Return [x, y] of the center of cell containing provided text 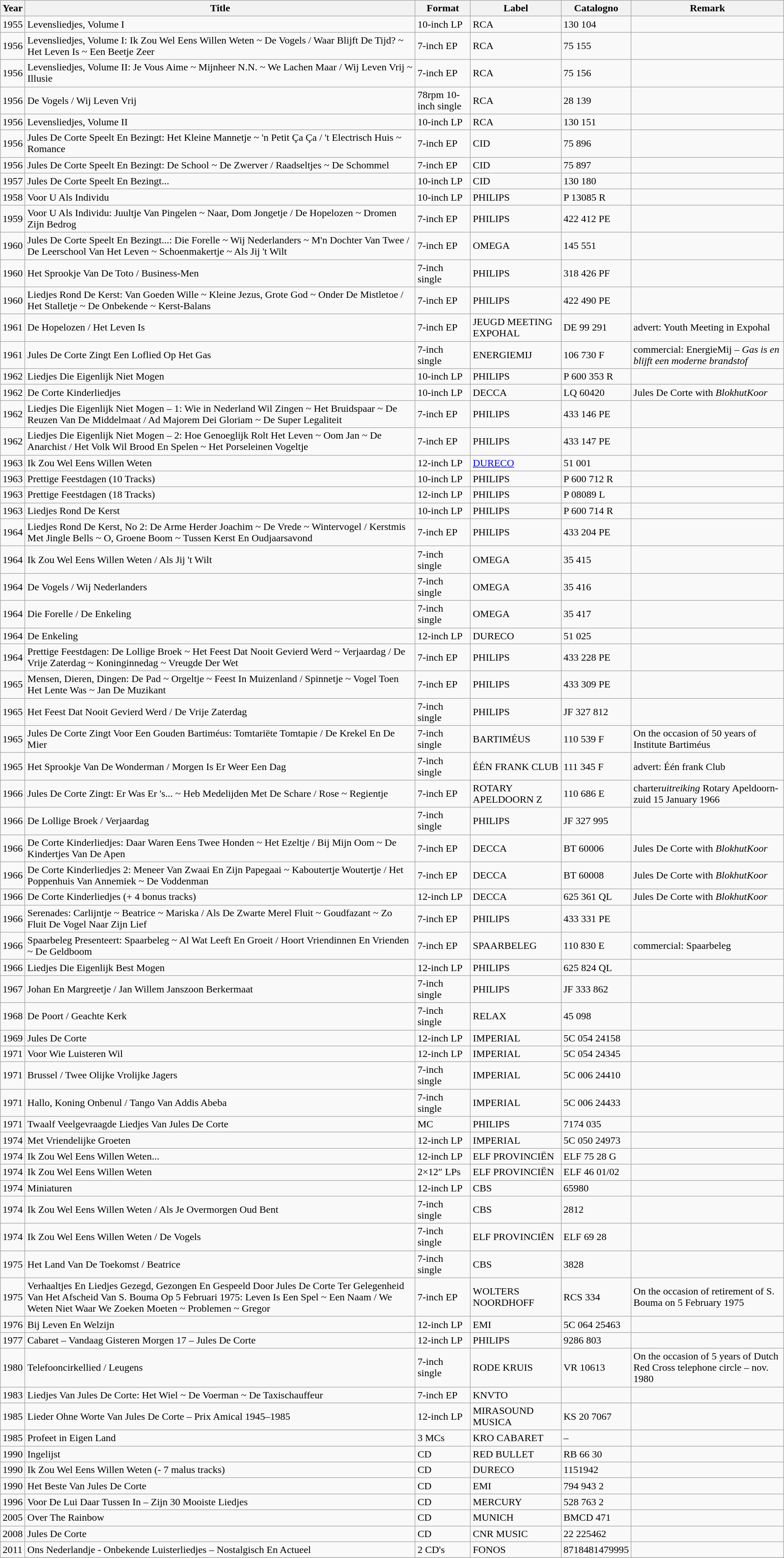
Ons Nederlandje - Onbekende Luisterliedjes – Nostalgisch En Actueel [220, 1550]
JF 333 862 [596, 989]
Het Sprookje Van De Toto / Business-Men [220, 273]
Twaalf Veelgevraagde Liedjes Van Jules De Corte [220, 1124]
Jules De Corte Zingt Een Loflied Op Het Gas [220, 355]
ELF 75 28 G [596, 1156]
51 025 [596, 636]
Serenades: Carlijntje ~ Beatrice ~ Mariska / Als De Zwarte Merel Fluit ~ Goudfazant ~ Zo Fluit De Vogel Naar Zijn Lief [220, 918]
433 146 PE [596, 414]
794 943 2 [596, 1486]
Het Land Van De Toekomst / Beatrice [220, 1264]
ELF 69 28 [596, 1237]
Voor U Als Individu: Juultje Van Pingelen ~ Naar, Dom Jongetje / De Hopelozen ~ Dromen Zijn Bedrog [220, 219]
advert: Youth Meeting in Expohal [707, 328]
318 426 PF [596, 273]
1968 [13, 1016]
3828 [596, 1264]
VR 10613 [596, 1367]
35 415 [596, 560]
8718481479995 [596, 1550]
Cabaret – Vandaag Gisteren Morgen 17 – Jules De Corte [220, 1340]
1983 [13, 1395]
Levensliedjes, Volume II [220, 122]
Liedjes Rond De Kerst [220, 511]
commercial: EnergieMij – Gas is en blijft een moderne brandstof [707, 355]
2 CD's [443, 1550]
Catalogno [596, 8]
422 412 PE [596, 219]
Ik Zou Wel Eens Willen Weten... [220, 1156]
Jules De Corte Speelt En Bezingt: Het Kleine Mannetje ~ 'n Petit Ça Ça / 't Electrisch Huis ~ Romance [220, 143]
1959 [13, 219]
FONOS [516, 1550]
1980 [13, 1367]
Levensliedjes, Volume II: Je Vous Aime ~ Mijnheer N.N. ~ We Lachen Maar / Wij Leven Vrij ~ Illusie [220, 73]
WOLTERS NOORDHOFF [516, 1297]
On the occasion of retirement of S. Bouma on 5 February 1975 [707, 1297]
Over The Rainbow [220, 1518]
Jules De Corte Zingt Voor Een Gouden Bartiméus: Tomtariëte Tomtapie / De Krekel En De Mier [220, 739]
2812 [596, 1210]
De Hopelozen / Het Leven Is [220, 328]
Hallo, Koning Onbenul / Tango Van Addis Abeba [220, 1103]
RB 66 30 [596, 1454]
ELF 46 01/02 [596, 1172]
De Vogels / Wij Nederlanders [220, 587]
5C 064 25463 [596, 1324]
RODE KRUIS [516, 1367]
Voor De Lui Daar Tussen In – Zijn 30 Mooiste Liedjes [220, 1502]
JF 327 995 [596, 821]
35 417 [596, 614]
130 180 [596, 181]
5C 054 24345 [596, 1054]
De Corte Kinderliedjes: Daar Waren Eens Twee Honden ~ Het Ezeltje / Bij Mijn Oom ~ De Kindertjes Van De Apen [220, 848]
RCS 334 [596, 1297]
MUNICH [516, 1518]
528 763 2 [596, 1502]
22 225462 [596, 1534]
MERCURY [516, 1502]
130 151 [596, 122]
ÉÉN FRANK CLUB [516, 767]
Ik Zou Wel Eens Willen Weten (- 7 malus tracks) [220, 1470]
1967 [13, 989]
MIRASOUND MUSICA [516, 1417]
Jules De Corte Speelt En Bezingt... [220, 181]
28 139 [596, 101]
Remark [707, 8]
9286 803 [596, 1340]
charteruitreiking Rotary Apeldoorn-zuid 15 January 1966 [707, 793]
7174 035 [596, 1124]
110 830 E [596, 946]
Profeet in Eigen Land [220, 1438]
Year [13, 8]
ROTARY APELDOORN Z [516, 793]
Die Forelle / De Enkeling [220, 614]
78rpm 10-inch single [443, 101]
JEUGD MEETING EXPOHAL [516, 328]
Prettige Feestdagen: De Lollige Broek ~ Het Feest Dat Nooit Gevierd Werd ~ Verjaardag / De Vrije Zaterdag ~ Koninginnedag ~ Vreugde Der Wet [220, 658]
P 600 714 R [596, 511]
Jules De Corte Speelt En Bezingt: De School ~ De Zwerver / Raadseltjes ~ De Schommel [220, 165]
5C 006 24410 [596, 1076]
DE 99 291 [596, 328]
Liedjes Die Eigenlijk Best Mogen [220, 967]
Het Sprookje Van De Wonderman / Morgen Is Er Weer Een Dag [220, 767]
75 156 [596, 73]
SPAARBELEG [516, 946]
433 147 PE [596, 442]
1955 [13, 24]
2008 [13, 1534]
Prettige Feestdagen (10 Tracks) [220, 479]
Brussel / Twee Olijke Vrolijke Jagers [220, 1076]
51 001 [596, 463]
5C 006 24433 [596, 1103]
De Vogels / Wij Leven Vrij [220, 101]
1969 [13, 1038]
Ik Zou Wel Eens Willen Weten / Als Jij 't Wilt [220, 560]
KS 20 7067 [596, 1417]
On the occasion of 5 years of Dutch Red Cross telephone circle – nov. 1980 [707, 1367]
De Enkeling [220, 636]
422 490 PE [596, 301]
Bij Leven En Welzijn [220, 1324]
De Corte Kinderliedjes 2: Meneer Van Zwaai En Zijn Papegaai ~ Kaboutertje Woutertje / Het Poppenhuis Van Annemiek ~ De Voddenman [220, 876]
Ik Zou Wel Eens Willen Weten / De Vogels [220, 1237]
Levensliedjes, Volume I: Ik Zou Wel Eens Willen Weten ~ De Vogels / Waar Blijft De Tijd? ~ Het Leven Is ~ Een Beetje Zeer [220, 46]
5C 054 24158 [596, 1038]
Levensliedjes, Volume I [220, 24]
1977 [13, 1340]
P 600 712 R [596, 479]
KRO CABARET [516, 1438]
Miniaturen [220, 1188]
433 204 PE [596, 532]
Voor U Als Individu [220, 197]
433 228 PE [596, 658]
Format [443, 8]
De Lollige Broek / Verjaardag [220, 821]
Title [220, 8]
433 331 PE [596, 918]
Het Beste Van Jules De Corte [220, 1486]
RED BULLET [516, 1454]
De Corte Kinderliedjes (+ 4 bonus tracks) [220, 897]
75 896 [596, 143]
Label [516, 8]
110 539 F [596, 739]
JF 327 812 [596, 712]
2011 [13, 1550]
Ik Zou Wel Eens Willen Weten / Als Je Overmorgen Oud Bent [220, 1210]
1976 [13, 1324]
111 345 F [596, 767]
110 686 E [596, 793]
KNVTO [516, 1395]
Telefooncirkellied / Leugens [220, 1367]
ENERGIEMIJ [516, 355]
Liedjes Die Eigenlijk Niet Mogen [220, 377]
3 MCs [443, 1438]
Liedjes Rond De Kerst: Van Goeden Wille ~ Kleine Jezus, Grote God ~ Onder De Mistletoe / Het Stalletje ~ De Onbekende ~ Kerst-Balans [220, 301]
Het Feest Dat Nooit Gevierd Werd / De Vrije Zaterdag [220, 712]
75 897 [596, 165]
BARTIMÉUS [516, 739]
MC [443, 1124]
35 416 [596, 587]
Mensen, Dieren, Dingen: De Pad ~ Orgeltje ~ Feest In Muizenland / Spinnetje ~ Vogel Toen Het Lente Was ~ Jan De Muzikant [220, 685]
65980 [596, 1188]
106 730 F [596, 355]
Voor Wie Luisteren Wil [220, 1054]
De Corte Kinderliedjes [220, 393]
1958 [13, 197]
1151942 [596, 1470]
– [596, 1438]
BT 60008 [596, 876]
130 104 [596, 24]
RELAX [516, 1016]
2×12″ LPs [443, 1172]
1996 [13, 1502]
BMCD 471 [596, 1518]
LQ 60420 [596, 393]
Johan En Margreetje / Jan Willem Janszoon Berkermaat [220, 989]
Liedjes Van Jules De Corte: Het Wiel ~ De Voerman ~ De Taxischauffeur [220, 1395]
45 098 [596, 1016]
On the occasion of 50 years of Institute Bartiméus [707, 739]
Spaarbeleg Presenteert: Spaarbeleg ~ Al Wat Leeft En Groeit / Hoort Vriendinnen En Vrienden ~ De Geldboom [220, 946]
Ingelijst [220, 1454]
Met Vriendelijke Groeten [220, 1140]
P 13085 R [596, 197]
BT 60006 [596, 848]
CNR MUSIC [516, 1534]
commercial: Spaarbeleg [707, 946]
1957 [13, 181]
5C 050 24973 [596, 1140]
433 309 PE [596, 685]
145 551 [596, 245]
P 08089 L [596, 495]
Prettige Feestdagen (18 Tracks) [220, 495]
Jules De Corte Zingt: Er Was Er 's... ~ Heb Medelijden Met De Schare / Rose ~ Regientje [220, 793]
2005 [13, 1518]
625 824 QL [596, 967]
625 361 QL [596, 897]
P 600 353 R [596, 377]
75 155 [596, 46]
Lieder Ohne Worte Van Jules De Corte – Prix Amical 1945–1985 [220, 1417]
advert: Één frank Club [707, 767]
De Poort / Geachte Kerk [220, 1016]
